Return [X, Y] of the center of cell containing provided text 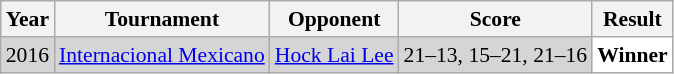
Tournament [162, 19]
21–13, 15–21, 21–16 [496, 55]
Hock Lai Lee [334, 55]
Winner [632, 55]
2016 [28, 55]
Score [496, 19]
Year [28, 19]
Internacional Mexicano [162, 55]
Opponent [334, 19]
Result [632, 19]
